Search for the cell housing the specified text and yield its (X, Y) center coordinate. 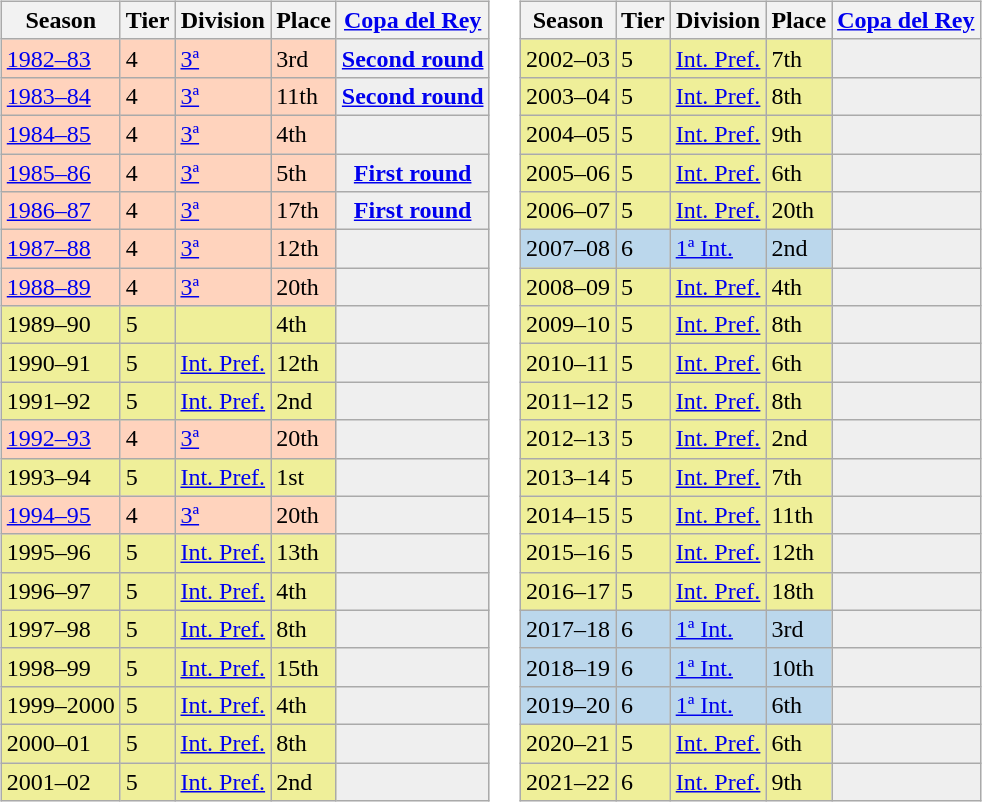
2012–13 (568, 439)
1994–95 (60, 515)
1st (304, 477)
2007–08 (568, 249)
2013–14 (568, 477)
2010–11 (568, 363)
2006–07 (568, 211)
1988–89 (60, 287)
2001–02 (60, 781)
2011–12 (568, 401)
2008–09 (568, 287)
2020–21 (568, 743)
1990–91 (60, 363)
1987–88 (60, 249)
1996–97 (60, 591)
1985–86 (60, 173)
1989–90 (60, 325)
1983–84 (60, 96)
2016–17 (568, 591)
2004–05 (568, 134)
2018–19 (568, 667)
2005–06 (568, 173)
18th (799, 591)
15th (304, 667)
1992–93 (60, 439)
1982–83 (60, 58)
2000–01 (60, 743)
2017–18 (568, 629)
2014–15 (568, 515)
1984–85 (60, 134)
1995–96 (60, 553)
2015–16 (568, 553)
2019–20 (568, 705)
2021–22 (568, 781)
2009–10 (568, 325)
1986–87 (60, 211)
10th (799, 667)
2002–03 (568, 58)
1993–94 (60, 477)
13th (304, 553)
1998–99 (60, 667)
1997–98 (60, 629)
2003–04 (568, 96)
5th (304, 173)
1999–2000 (60, 705)
1991–92 (60, 401)
17th (304, 211)
